Return [x, y] of the center of cell containing provided text 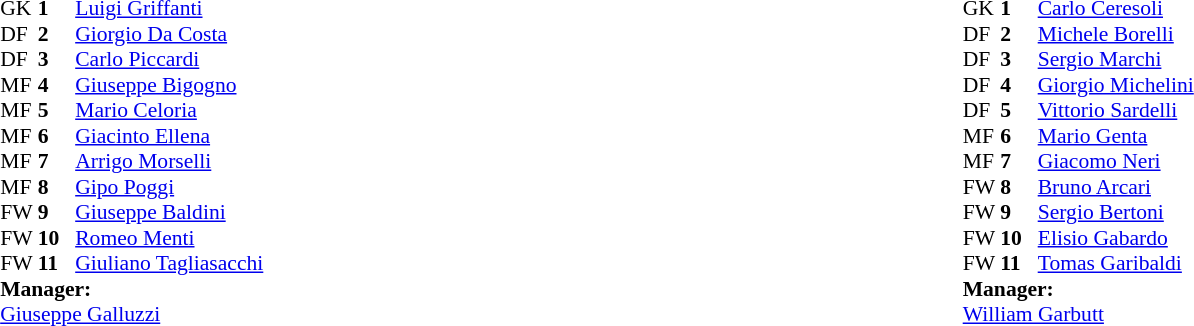
Mario Genta [1116, 136]
Giorgio Da Costa [169, 34]
Giuseppe Baldini [169, 213]
Gipo Poggi [169, 187]
Arrigo Morselli [169, 161]
Vittorio Sardelli [1116, 111]
Elisio Gabardo [1116, 238]
Mario Celoria [169, 111]
Giacinto Ellena [169, 136]
Giuseppe Bigogno [169, 85]
Carlo Piccardi [169, 59]
Giorgio Michelini [1116, 85]
Michele Borelli [1116, 34]
Bruno Arcari [1116, 187]
Sergio Marchi [1116, 59]
Sergio Bertoni [1116, 213]
Giacomo Neri [1116, 161]
Romeo Menti [169, 238]
Tomas Garibaldi [1116, 263]
Giuliano Tagliasacchi [169, 263]
